Locate the cell with the specified text and output its [x, y] center coordinate. 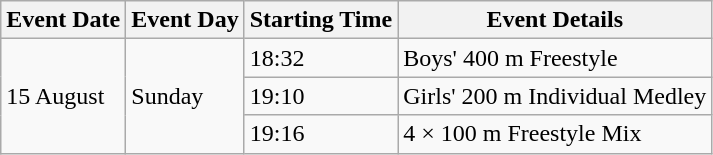
Boys' 400 m Freestyle [555, 58]
Starting Time [321, 20]
Event Details [555, 20]
15 August [64, 96]
Girls' 200 m Individual Medley [555, 96]
Sunday [185, 96]
Event Date [64, 20]
18:32 [321, 58]
19:16 [321, 134]
19:10 [321, 96]
4 × 100 m Freestyle Mix [555, 134]
Event Day [185, 20]
